From the cell containing the given text, extract its center point as [X, Y] coordinate. 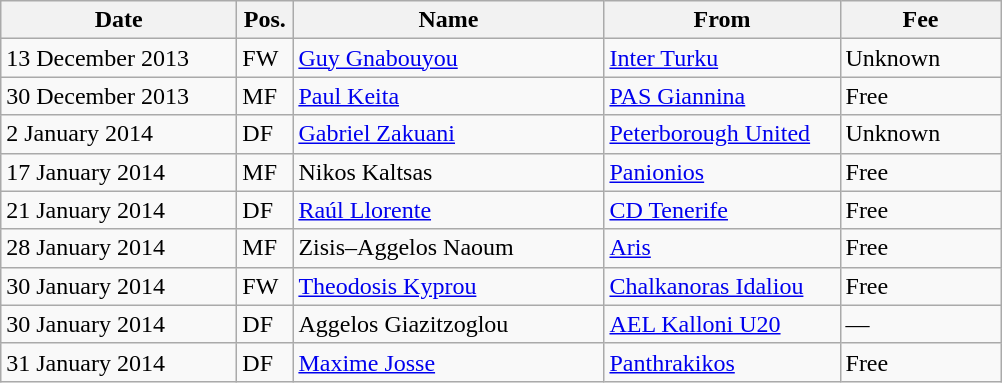
Zisis–Aggelos Naoum [448, 248]
Maxime Josse [448, 362]
Date [119, 20]
From [722, 20]
Paul Keita [448, 96]
Pos. [265, 20]
Gabriel Zakuani [448, 134]
Raúl Llorente [448, 210]
2 January 2014 [119, 134]
Name [448, 20]
Guy Gnabouyou [448, 58]
AEL Kalloni U20 [722, 324]
Peterborough United [722, 134]
— [920, 324]
Panionios [722, 172]
28 January 2014 [119, 248]
Chalkanoras Idaliou [722, 286]
21 January 2014 [119, 210]
Fee [920, 20]
Panthrakikos [722, 362]
17 January 2014 [119, 172]
PAS Giannina [722, 96]
13 December 2013 [119, 58]
CD Tenerife [722, 210]
Inter Turku [722, 58]
Aggelos Giazitzoglou [448, 324]
Theodosis Kyprou [448, 286]
31 January 2014 [119, 362]
Aris [722, 248]
Nikos Kaltsas [448, 172]
30 December 2013 [119, 96]
